Return the [X, Y] coordinate for the center point of the cell that contains the specified text.  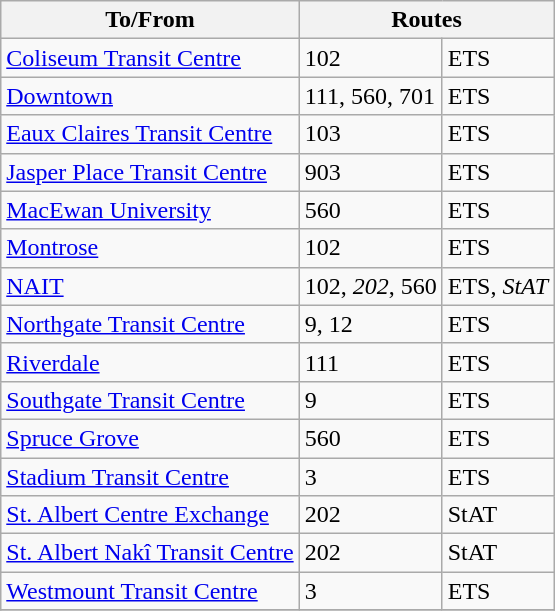
Eaux Claires Transit Centre [150, 134]
Westmount Transit Centre [150, 591]
9, 12 [370, 324]
102, 202, 560 [370, 286]
ETS, StAT [498, 286]
Routes [426, 20]
111 [370, 362]
Montrose [150, 248]
103 [370, 134]
9 [370, 400]
903 [370, 172]
To/From [150, 20]
Coliseum Transit Centre [150, 58]
St. Albert Nakî Transit Centre [150, 553]
Jasper Place Transit Centre [150, 172]
Northgate Transit Centre [150, 324]
Stadium Transit Centre [150, 477]
NAIT [150, 286]
Southgate Transit Centre [150, 400]
MacEwan University [150, 210]
St. Albert Centre Exchange [150, 515]
Downtown [150, 96]
Spruce Grove [150, 438]
Riverdale [150, 362]
111, 560, 701 [370, 96]
